Search for the cell housing the specified text and yield its (X, Y) center coordinate. 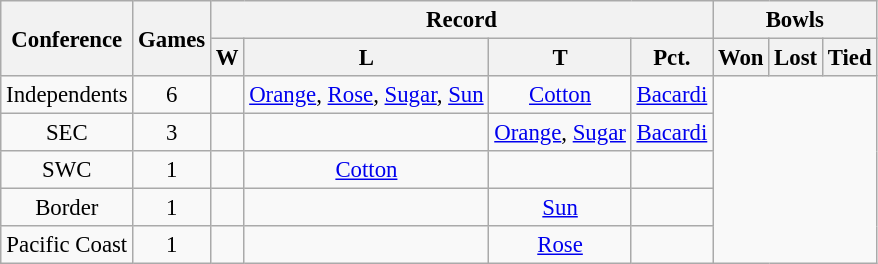
Conference (67, 38)
Record (461, 20)
L (366, 58)
Border (67, 208)
W (226, 58)
T (560, 58)
Won (741, 58)
Lost (796, 58)
Tied (849, 58)
SWC (67, 170)
Rose (560, 245)
Orange, Sugar (560, 133)
Pct. (672, 58)
SEC (67, 133)
6 (172, 95)
Orange, Rose, Sugar, Sun (366, 95)
3 (172, 133)
Independents (67, 95)
Sun (560, 208)
Bowls (795, 20)
Pacific Coast (67, 245)
Games (172, 38)
